Determine the [x, y] coordinate at the center of the cell enclosing the given text.  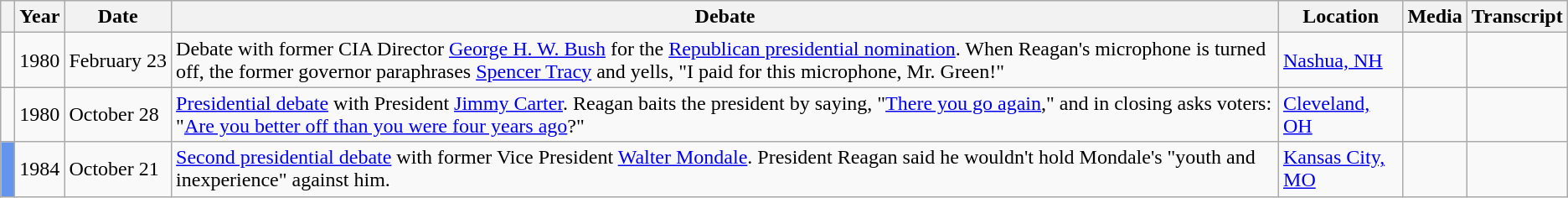
Transcript [1517, 17]
Nashua, NH [1341, 60]
Media [1435, 17]
Location [1341, 17]
October 21 [118, 169]
Date [118, 17]
1984 [40, 169]
Year [40, 17]
Cleveland, OH [1341, 114]
Debate [725, 17]
October 28 [118, 114]
February 23 [118, 60]
Kansas City, MO [1341, 169]
